Search for the cell housing the specified text and yield its [x, y] center coordinate. 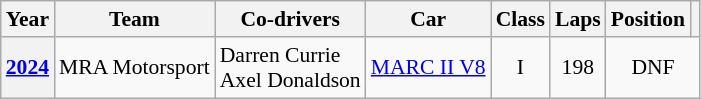
2024 [28, 68]
Co-drivers [290, 19]
MRA Motorsport [134, 68]
Darren Currie Axel Donaldson [290, 68]
Class [520, 19]
Position [648, 19]
I [520, 68]
Team [134, 19]
Laps [578, 19]
Year [28, 19]
198 [578, 68]
Car [428, 19]
MARC II V8 [428, 68]
DNF [654, 68]
